Scan for the cell matching the given text and deliver its (x, y) coordinate at center. 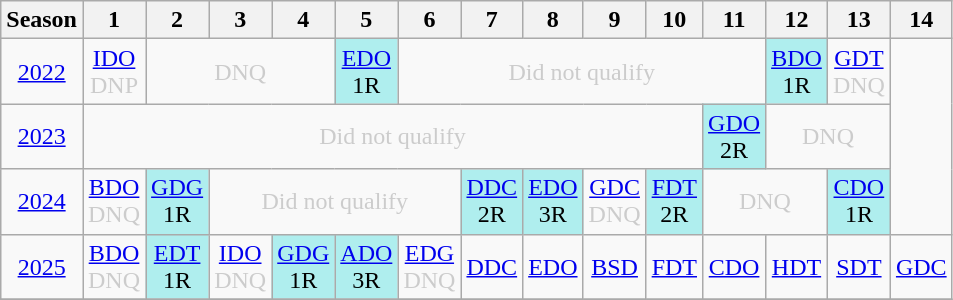
5 (366, 20)
2022 (42, 72)
EDGDNQ (430, 266)
SDT (858, 266)
BSD (614, 266)
2024 (42, 202)
GDCDNQ (614, 202)
HDT (797, 266)
BDO1R (797, 72)
2023 (42, 136)
ADO3R (366, 266)
EDO3R (553, 202)
7 (492, 20)
3 (240, 20)
EDT1R (178, 266)
4 (304, 20)
1 (114, 20)
IDODNP (114, 72)
11 (734, 20)
EDO1R (366, 72)
9 (614, 20)
CDO1R (858, 202)
6 (430, 20)
DDC (492, 266)
8 (553, 20)
2 (178, 20)
DDC2R (492, 202)
IDODNQ (240, 266)
CDO (734, 266)
EDO (553, 266)
GDC (921, 266)
14 (921, 20)
GDO2R (734, 136)
13 (858, 20)
FDT (674, 266)
10 (674, 20)
12 (797, 20)
Season (42, 20)
2025 (42, 266)
GDTDNQ (858, 72)
FDT2R (674, 202)
